Pinpoint the cell where the given text exists, returning its (x, y) midpoint coordinate. 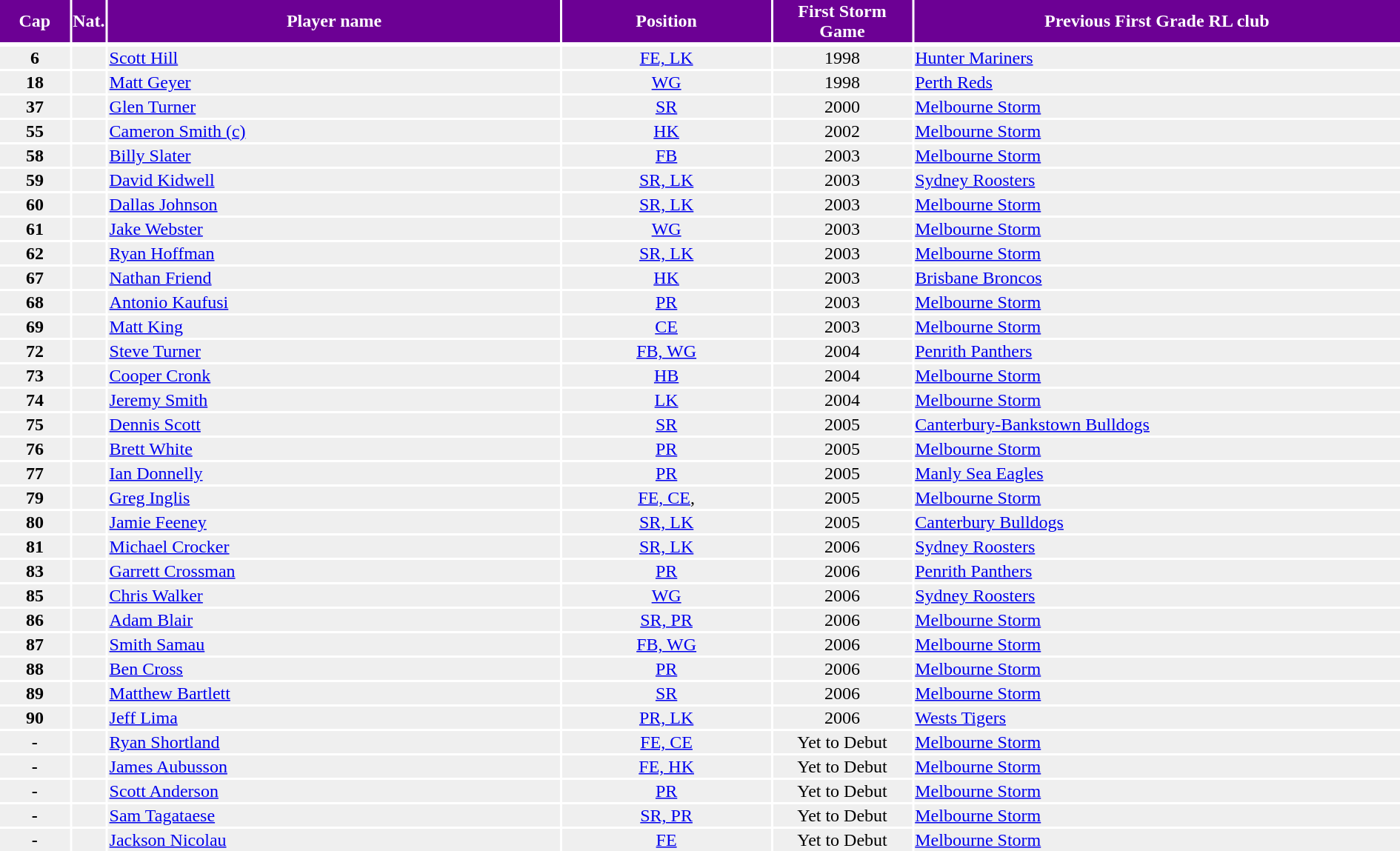
77 (35, 473)
FB (667, 156)
Cameron Smith (c) (334, 131)
86 (35, 620)
Chris Walker (334, 595)
74 (35, 400)
Brett White (334, 449)
87 (35, 644)
Adam Blair (334, 620)
FE, HK (667, 767)
Nat. (89, 21)
2002 (842, 131)
80 (35, 522)
55 (35, 131)
Steve Turner (334, 351)
85 (35, 595)
Brisbane Broncos (1157, 278)
FE, CE, (667, 498)
58 (35, 156)
Ryan Shortland (334, 742)
Hunter Mariners (1157, 58)
Jeff Lima (334, 718)
Garrett Crossman (334, 571)
FE, CE (667, 742)
Michael Crocker (334, 547)
CE (667, 327)
Nathan Friend (334, 278)
Canterbury-Bankstown Bulldogs (1157, 424)
First Storm Game (842, 21)
89 (35, 693)
FE, LK (667, 58)
60 (35, 204)
Previous First Grade RL club (1157, 21)
David Kidwell (334, 180)
Jackson Nicolau (334, 840)
Billy Slater (334, 156)
83 (35, 571)
Jamie Feeney (334, 522)
Wests Tigers (1157, 718)
72 (35, 351)
Sam Tagataese (334, 815)
Jeremy Smith (334, 400)
Antonio Kaufusi (334, 302)
Position (667, 21)
Matt Geyer (334, 82)
Scott Anderson (334, 791)
81 (35, 547)
Cap (35, 21)
75 (35, 424)
Matt King (334, 327)
73 (35, 376)
79 (35, 498)
Dennis Scott (334, 424)
2000 (842, 107)
Manly Sea Eagles (1157, 473)
Canterbury Bulldogs (1157, 522)
88 (35, 669)
76 (35, 449)
18 (35, 82)
6 (35, 58)
Ian Donnelly (334, 473)
90 (35, 718)
HB (667, 376)
Perth Reds (1157, 82)
62 (35, 253)
Dallas Johnson (334, 204)
67 (35, 278)
61 (35, 229)
37 (35, 107)
Smith Samau (334, 644)
59 (35, 180)
Player name (334, 21)
Jake Webster (334, 229)
PR, LK (667, 718)
Greg Inglis (334, 498)
Ben Cross (334, 669)
Ryan Hoffman (334, 253)
Cooper Cronk (334, 376)
68 (35, 302)
69 (35, 327)
Scott Hill (334, 58)
FE (667, 840)
LK (667, 400)
Matthew Bartlett (334, 693)
Glen Turner (334, 107)
James Aubusson (334, 767)
